Identify which cell holds the provided text, then report its (X, Y) central coordinate. 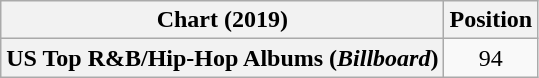
US Top R&B/Hip-Hop Albums (Billboard) (222, 58)
Position (491, 20)
Chart (2019) (222, 20)
94 (491, 58)
